From the cell containing the given text, extract its center point as [X, Y] coordinate. 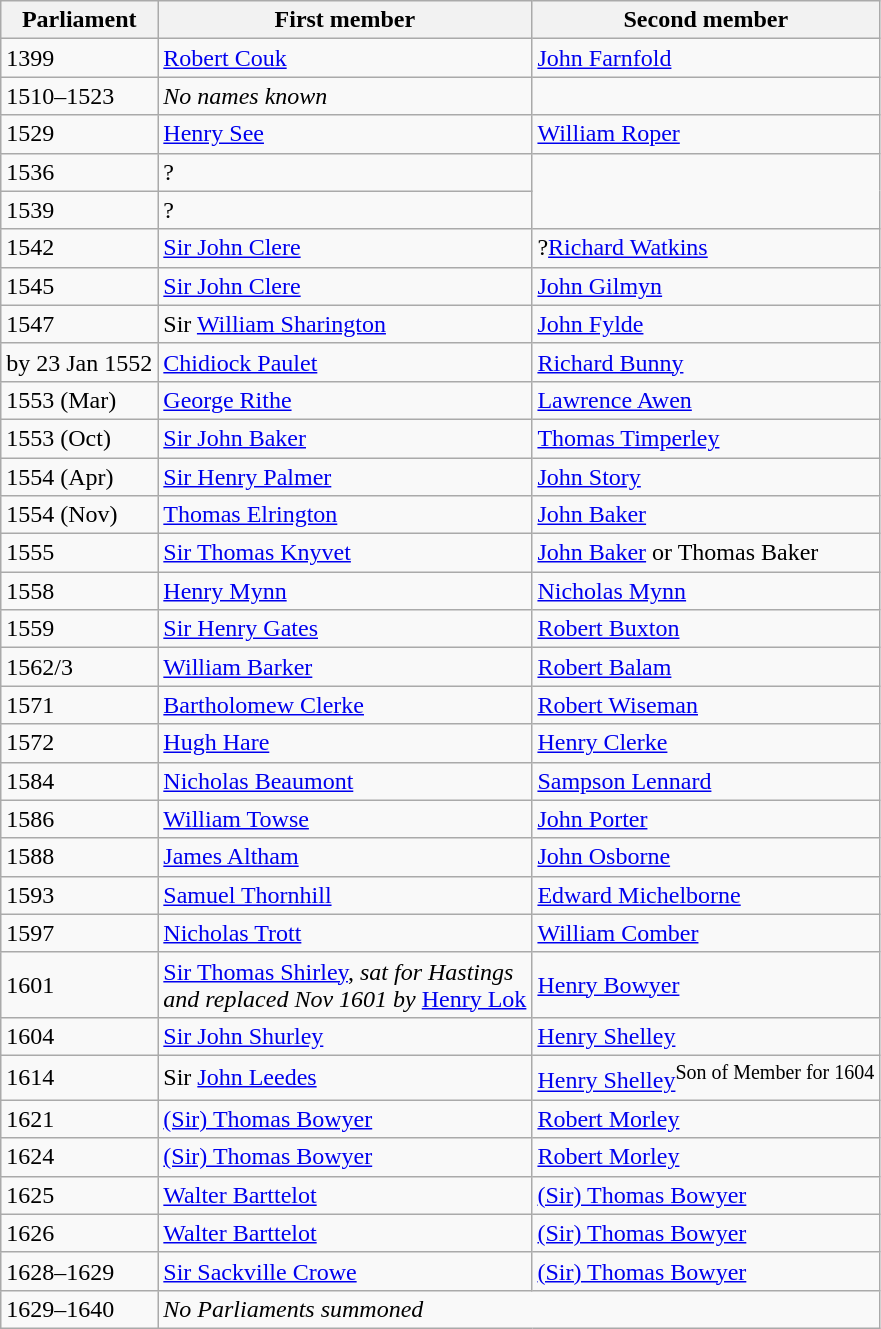
Henry See [345, 134]
John Fylde [706, 324]
Nicholas Mynn [706, 591]
Thomas Elrington [345, 515]
1584 [80, 781]
Thomas Timperley [706, 438]
1559 [80, 629]
1601 [80, 984]
First member [345, 20]
1629–1640 [80, 1309]
John Gilmyn [706, 286]
1553 (Oct) [80, 438]
1628–1629 [80, 1271]
Samuel Thornhill [345, 895]
Parliament [80, 20]
Robert Wiseman [706, 705]
Hugh Hare [345, 743]
Sir Henry Palmer [345, 477]
Henry Mynn [345, 591]
1539 [80, 210]
Lawrence Awen [706, 400]
Nicholas Trott [345, 933]
1545 [80, 286]
John Farnfold [706, 58]
1614 [80, 1078]
No names known [345, 96]
Sir John Leedes [345, 1078]
Henry ShelleySon of Member for 1604 [706, 1078]
James Altham [345, 857]
John Baker or Thomas Baker [706, 553]
1554 (Nov) [80, 515]
Bartholomew Clerke [345, 705]
Nicholas Beaumont [345, 781]
1597 [80, 933]
1553 (Mar) [80, 400]
1626 [80, 1233]
Sir John Baker [345, 438]
1588 [80, 857]
Sir Thomas Shirley, sat for Hastings and replaced Nov 1601 by Henry Lok [345, 984]
1542 [80, 248]
Henry Shelley [706, 1036]
No Parliaments summoned [519, 1309]
1555 [80, 553]
John Story [706, 477]
Sir William Sharington [345, 324]
1536 [80, 172]
1510–1523 [80, 96]
Richard Bunny [706, 362]
1604 [80, 1036]
William Roper [706, 134]
1621 [80, 1119]
Henry Clerke [706, 743]
1547 [80, 324]
1571 [80, 705]
Sir John Shurley [345, 1036]
1572 [80, 743]
Chidiock Paulet [345, 362]
1586 [80, 819]
Sir Henry Gates [345, 629]
John Porter [706, 819]
Sir Sackville Crowe [345, 1271]
Robert Balam [706, 667]
1558 [80, 591]
John Baker [706, 515]
John Osborne [706, 857]
1625 [80, 1195]
1554 (Apr) [80, 477]
Robert Buxton [706, 629]
Robert Couk [345, 58]
Second member [706, 20]
1399 [80, 58]
William Towse [345, 819]
Sampson Lennard [706, 781]
George Rithe [345, 400]
Henry Bowyer [706, 984]
1562/3 [80, 667]
?Richard Watkins [706, 248]
Sir Thomas Knyvet [345, 553]
William Comber [706, 933]
1593 [80, 895]
1529 [80, 134]
by 23 Jan 1552 [80, 362]
William Barker [345, 667]
Edward Michelborne [706, 895]
1624 [80, 1157]
